Find where the given text appears and provide that cell's center as (X, Y) coordinate. 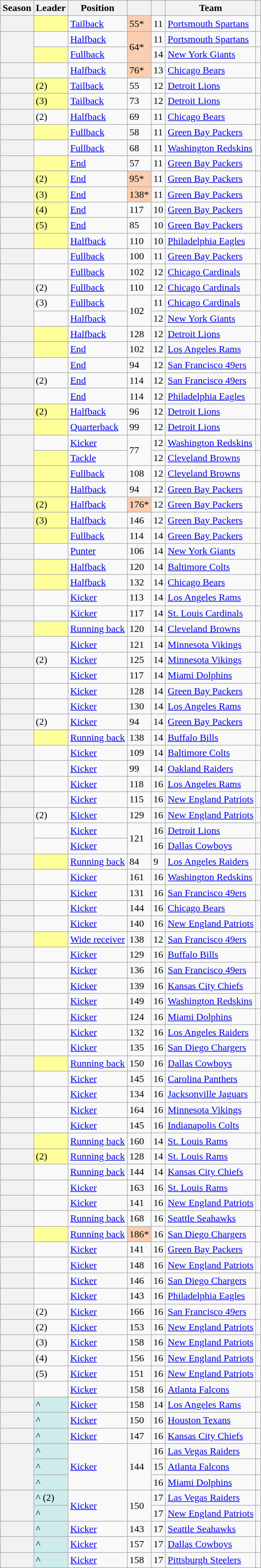
124 (139, 1017)
109 (139, 753)
161 (139, 877)
Quarterback (98, 427)
176* (139, 505)
57 (139, 163)
156 (139, 1358)
136 (139, 970)
148 (139, 1265)
84 (139, 861)
186* (139, 1234)
Jacksonville Jaguars (211, 1094)
Carolina Panthers (211, 1079)
160 (139, 1141)
Team (211, 8)
115 (139, 799)
140 (139, 923)
138* (139, 194)
13 (158, 70)
106 (139, 551)
168 (139, 1219)
Tackle (98, 458)
130 (139, 707)
166 (139, 1312)
69 (139, 117)
9 (158, 861)
Season (17, 8)
Indianapolis Colts (211, 1125)
135 (139, 1048)
125 (139, 660)
Pittsburgh Steelers (211, 1560)
55 (139, 86)
68 (139, 148)
163 (139, 1188)
Wide receiver (98, 939)
55* (139, 24)
151 (139, 1374)
15 (158, 1467)
134 (139, 1094)
95* (139, 179)
131 (139, 892)
58 (139, 132)
Position (98, 8)
139 (139, 986)
149 (139, 1001)
Oakland Raiders (211, 769)
85 (139, 225)
73 (139, 101)
77 (139, 450)
147 (139, 1435)
100 (139, 256)
^ (2) (50, 1498)
St. Louis Cardinals (211, 613)
164 (139, 1110)
Houston Texans (211, 1420)
76* (139, 70)
Punter (98, 551)
108 (139, 474)
118 (139, 784)
Leader (50, 8)
157 (139, 1544)
64* (139, 47)
113 (139, 598)
153 (139, 1327)
96 (139, 411)
